Capture the cell that displays the provided text and extract its (X, Y) central coordinate. 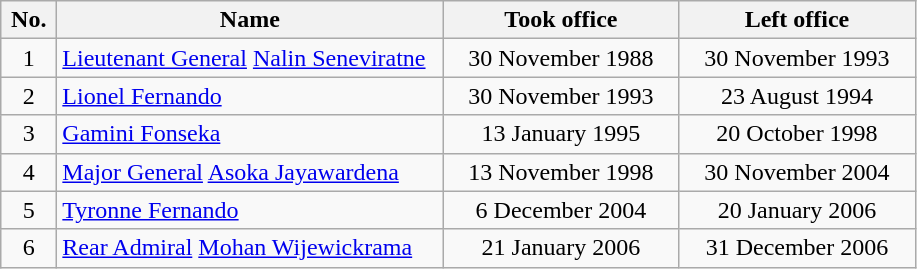
20 October 1998 (797, 134)
2 (29, 96)
4 (29, 172)
6 (29, 248)
31 December 2006 (797, 248)
Lieutenant General Nalin Seneviratne (250, 58)
Lionel Fernando (250, 96)
Took office (561, 20)
23 August 1994 (797, 96)
6 December 2004 (561, 210)
Tyronne Fernando (250, 210)
Name (250, 20)
20 January 2006 (797, 210)
30 November 1988 (561, 58)
21 January 2006 (561, 248)
5 (29, 210)
3 (29, 134)
13 November 1998 (561, 172)
30 November 2004 (797, 172)
Rear Admiral Mohan Wijewickrama (250, 248)
Left office (797, 20)
Gamini Fonseka (250, 134)
13 January 1995 (561, 134)
1 (29, 58)
Major General Asoka Jayawardena (250, 172)
No. (29, 20)
